Output the (x, y) coordinate of the center of the cell containing the given text.  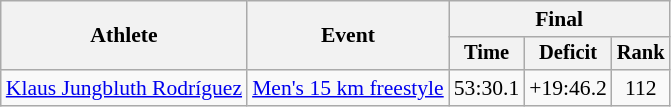
Final (560, 19)
112 (641, 88)
Klaus Jungbluth Rodríguez (124, 88)
+19:46.2 (568, 88)
Time (486, 54)
Event (348, 36)
Rank (641, 54)
Men's 15 km freestyle (348, 88)
Athlete (124, 36)
53:30.1 (486, 88)
Deficit (568, 54)
